For the text-containing cell, return its midpoint in (x, y) coordinate format. 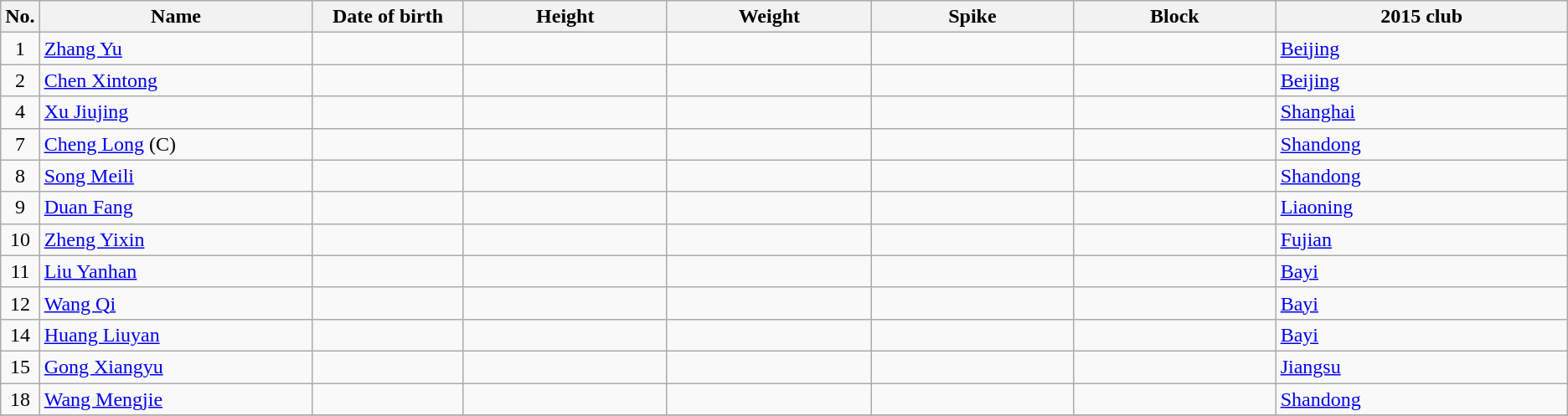
Wang Qi (176, 303)
Name (176, 17)
Jiangsu (1421, 367)
Zhang Yu (176, 49)
15 (20, 367)
Date of birth (388, 17)
Fujian (1421, 239)
Wang Mengjie (176, 399)
7 (20, 144)
Xu Jiujing (176, 112)
Cheng Long (C) (176, 144)
Spike (972, 17)
Liu Yanhan (176, 271)
2 (20, 80)
Chen Xintong (176, 80)
1 (20, 49)
4 (20, 112)
2015 club (1421, 17)
Gong Xiangyu (176, 367)
10 (20, 239)
Block (1175, 17)
Liaoning (1421, 208)
No. (20, 17)
Duan Fang (176, 208)
14 (20, 335)
12 (20, 303)
Zheng Yixin (176, 239)
8 (20, 176)
11 (20, 271)
Height (565, 17)
Weight (769, 17)
Huang Liuyan (176, 335)
Song Meili (176, 176)
9 (20, 208)
18 (20, 399)
Shanghai (1421, 112)
